Determine the (x, y) coordinate at the center of the cell enclosing the given text.  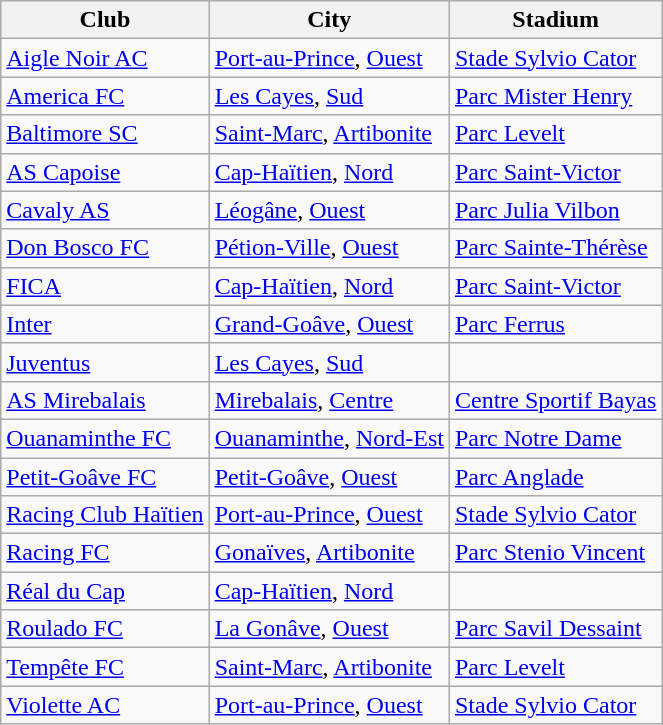
FICA (105, 286)
Grand-Goâve, Ouest (329, 324)
AS Capoise (105, 172)
Roulado FC (105, 629)
Parc Anglade (555, 477)
Parc Notre Dame (555, 438)
Ouanaminthe, Nord-Est (329, 438)
Juventus (105, 362)
La Gonâve, Ouest (329, 629)
Parc Stenio Vincent (555, 553)
Petit-Goâve FC (105, 477)
Stadium (555, 20)
Petit-Goâve, Ouest (329, 477)
Centre Sportif Bayas (555, 400)
Léogâne, Ouest (329, 210)
Parc Savil Dessaint (555, 629)
Tempête FC (105, 667)
Réal du Cap (105, 591)
Violette AC (105, 705)
Pétion-Ville, Ouest (329, 248)
America FC (105, 96)
Inter (105, 324)
AS Mirebalais (105, 400)
Club (105, 20)
Parc Julia Vilbon (555, 210)
Baltimore SC (105, 134)
Racing FC (105, 553)
Ouanaminthe FC (105, 438)
City (329, 20)
Don Bosco FC (105, 248)
Racing Club Haïtien (105, 515)
Parc Mister Henry (555, 96)
Cavaly AS (105, 210)
Aigle Noir AC (105, 58)
Mirebalais, Centre (329, 400)
Parc Ferrus (555, 324)
Gonaïves, Artibonite (329, 553)
Parc Sainte-Thérèse (555, 248)
